Search for the cell housing the specified text and yield its [X, Y] center coordinate. 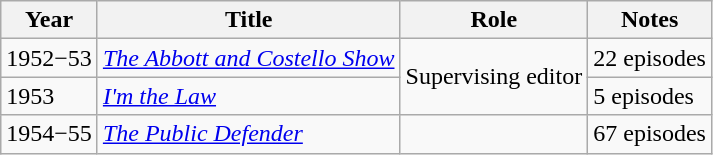
The Public Defender [248, 134]
Supervising editor [494, 77]
Year [50, 20]
1954−55 [50, 134]
Title [248, 20]
Notes [650, 20]
1953 [50, 96]
I'm the Law [248, 96]
1952−53 [50, 58]
The Abbott and Costello Show [248, 58]
22 episodes [650, 58]
67 episodes [650, 134]
5 episodes [650, 96]
Role [494, 20]
